Detect which cell encompasses the target text, then output its [X, Y] center coordinate. 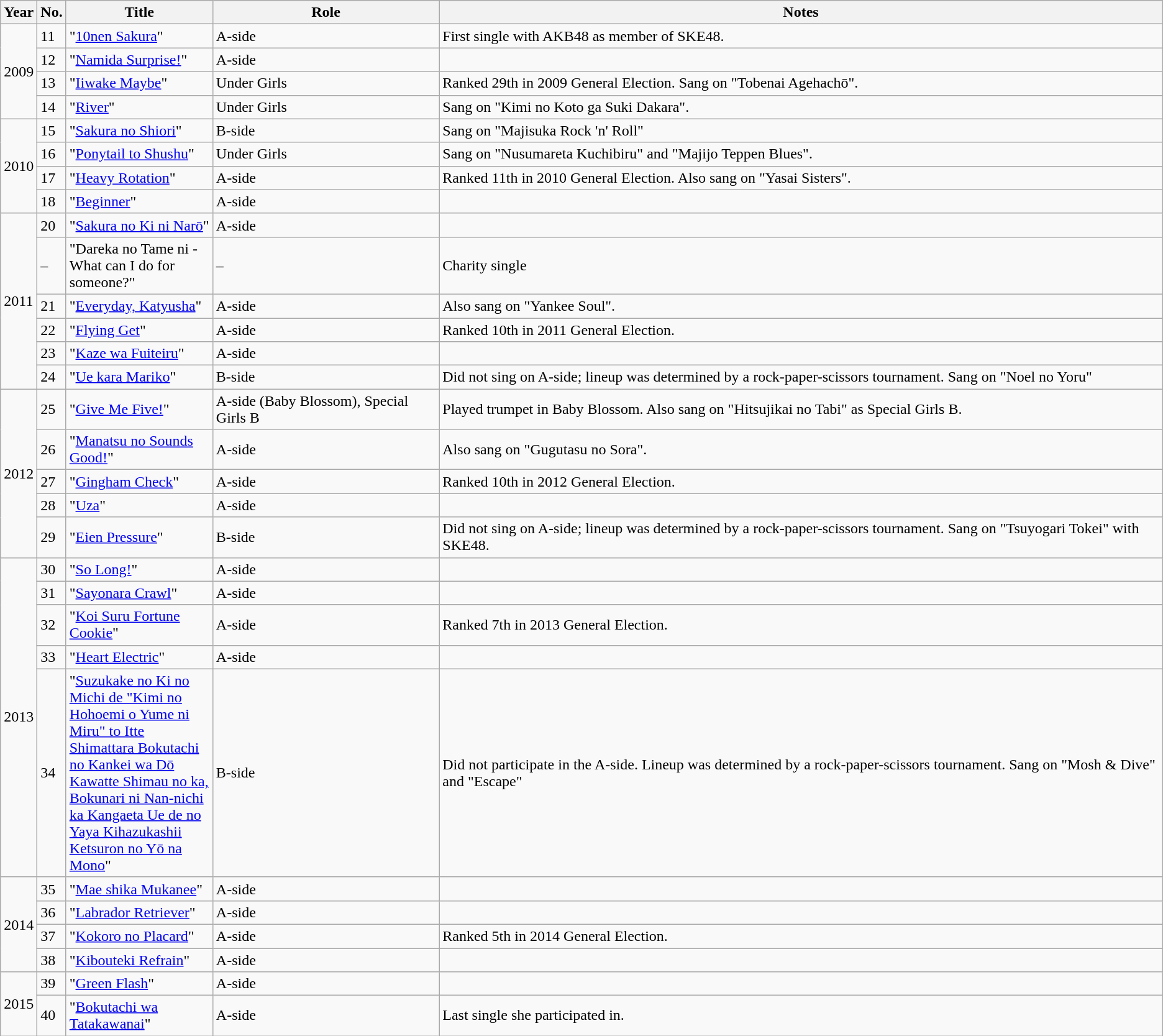
29 [52, 537]
"Ponytail to Shushu" [139, 154]
31 [52, 593]
"Sakura no Shiori" [139, 131]
"Uza" [139, 505]
Also sang on "Yankee Soul". [801, 306]
"Namida Surprise!" [139, 60]
"Iiwake Maybe" [139, 83]
20 [52, 225]
15 [52, 131]
Role [326, 12]
2014 [19, 924]
24 [52, 377]
"Manatsu no Sounds Good!" [139, 450]
11 [52, 36]
2011 [19, 301]
2010 [19, 166]
"So Long!" [139, 569]
Sang on "Majisuka Rock 'n' Roll" [801, 131]
Sang on "Nusumareta Kuchibiru" and "Majijo Teppen Blues". [801, 154]
"Mae shika Mukanee" [139, 889]
A-side (Baby Blossom), Special Girls B [326, 409]
Also sang on "Gugutasu no Sora". [801, 450]
17 [52, 178]
2015 [19, 1004]
"Sayonara Crawl" [139, 593]
22 [52, 330]
2012 [19, 474]
"Gingham Check" [139, 482]
Ranked 7th in 2013 General Election. [801, 625]
"Beginner" [139, 201]
Did not sing on A-side; lineup was determined by a rock-paper-scissors tournament. Sang on "Tsuyogari Tokei" with SKE48. [801, 537]
Year [19, 12]
Sang on "Kimi no Koto ga Suki Dakara". [801, 107]
Played trumpet in Baby Blossom. Also sang on "Hitsujikai no Tabi" as Special Girls B. [801, 409]
"Sakura no Ki ni Narō" [139, 225]
37 [52, 936]
"Kibouteki Refrain" [139, 960]
"Koi Suru Fortune Cookie" [139, 625]
16 [52, 154]
38 [52, 960]
Ranked 10th in 2012 General Election. [801, 482]
14 [52, 107]
Ranked 5th in 2014 General Election. [801, 936]
First single with AKB48 as member of SKE48. [801, 36]
Charity single [801, 265]
33 [52, 657]
26 [52, 450]
32 [52, 625]
No. [52, 12]
"Give Me Five!" [139, 409]
Ranked 29th in 2009 General Election. Sang on "Tobenai Agehachō". [801, 83]
"Kokoro no Placard" [139, 936]
"Green Flash" [139, 984]
2013 [19, 717]
28 [52, 505]
27 [52, 482]
2009 [19, 71]
"Ue kara Mariko" [139, 377]
40 [52, 1015]
12 [52, 60]
36 [52, 912]
Last single she participated in. [801, 1015]
21 [52, 306]
"Dareka no Tame ni - What can I do for someone?" [139, 265]
"Heavy Rotation" [139, 178]
Title [139, 12]
"River" [139, 107]
30 [52, 569]
"10nen Sakura" [139, 36]
Did not sing on A-side; lineup was determined by a rock-paper-scissors tournament. Sang on "Noel no Yoru" [801, 377]
"Eien Pressure" [139, 537]
13 [52, 83]
23 [52, 354]
Notes [801, 12]
34 [52, 773]
25 [52, 409]
"Kaze wa Fuiteiru" [139, 354]
"Heart Electric" [139, 657]
Ranked 10th in 2011 General Election. [801, 330]
"Labrador Retriever" [139, 912]
39 [52, 984]
"Bokutachi wa Tatakawanai" [139, 1015]
Did not participate in the A-side. Lineup was determined by a rock-paper-scissors tournament. Sang on "Mosh & Dive" and "Escape" [801, 773]
"Flying Get" [139, 330]
18 [52, 201]
"Everyday, Katyusha" [139, 306]
35 [52, 889]
Ranked 11th in 2010 General Election. Also sang on "Yasai Sisters". [801, 178]
